Find where the given text appears and provide that cell's center as (x, y) coordinate. 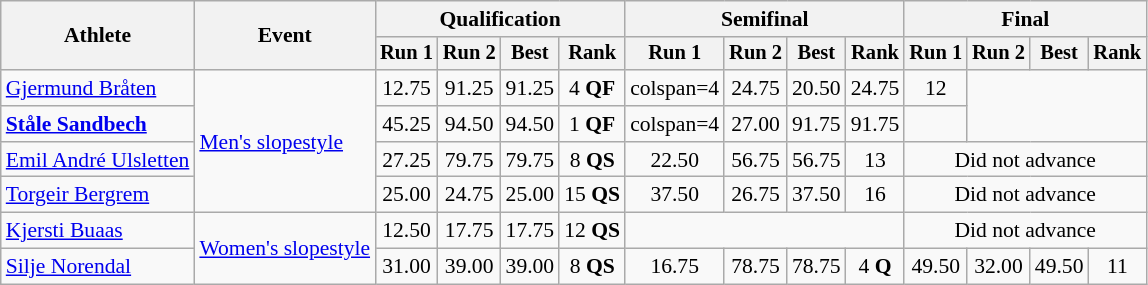
12 QS (592, 231)
Emil André Ulsletten (98, 160)
45.25 (406, 124)
22.50 (674, 160)
15 QS (592, 195)
4 Q (876, 267)
Ståle Sandbech (98, 124)
Silje Norendal (98, 267)
26.75 (756, 195)
Torgeir Bergrem (98, 195)
12.75 (406, 88)
1 QF (592, 124)
12.50 (406, 231)
Event (284, 36)
27.00 (756, 124)
13 (876, 160)
Kjersti Buaas (98, 231)
Final (1025, 19)
31.00 (406, 267)
Athlete (98, 36)
16 (876, 195)
Men's slopestyle (284, 141)
11 (1118, 267)
20.50 (816, 88)
16.75 (674, 267)
32.00 (998, 267)
27.25 (406, 160)
Qualification (500, 19)
Women's slopestyle (284, 248)
4 QF (592, 88)
Semifinal (764, 19)
Gjermund Bråten (98, 88)
12 (936, 88)
